Return the [x, y] coordinate for the center point of the cell that contains the specified text.  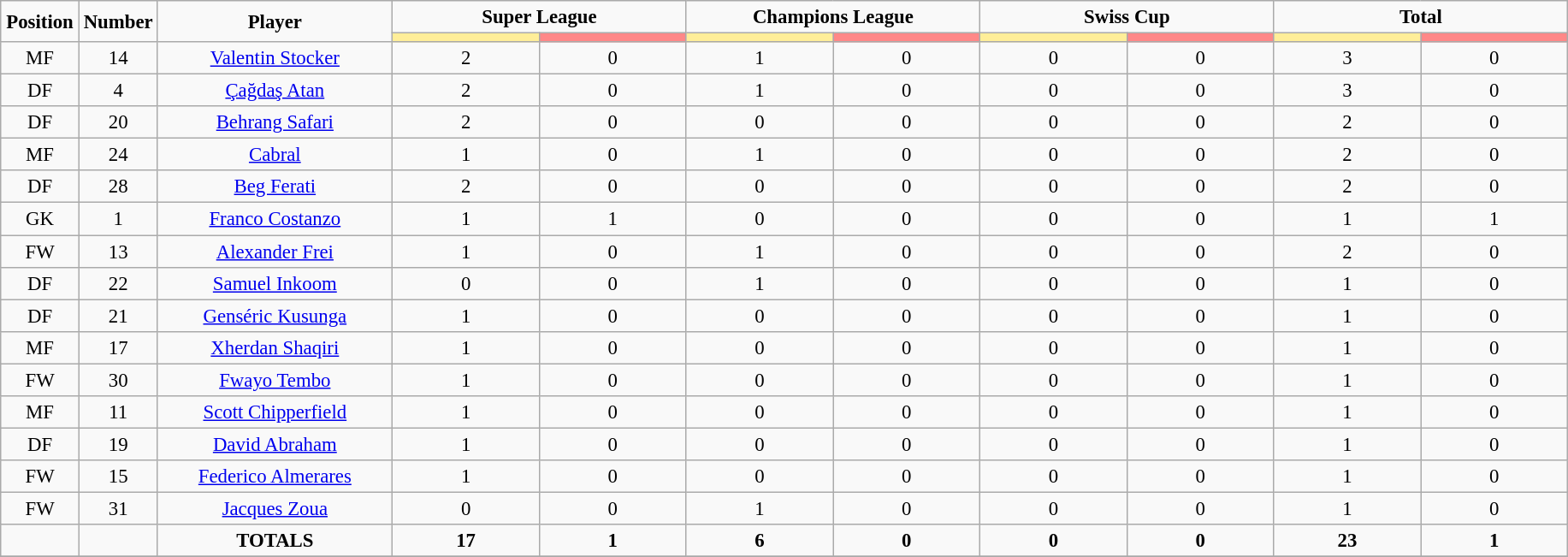
21 [118, 316]
Cabral [275, 155]
15 [118, 477]
22 [118, 283]
TOTALS [275, 541]
Xherdan Shaqiri [275, 347]
23 [1347, 541]
31 [118, 508]
Beg Ferati [275, 187]
Federico Almerares [275, 477]
Player [275, 21]
Champions League [833, 17]
Fwayo Tembo [275, 380]
30 [118, 380]
Scott Chipperfield [275, 412]
Total [1421, 17]
20 [118, 122]
Behrang Safari [275, 122]
11 [118, 412]
Valentin Stocker [275, 58]
Genséric Kusunga [275, 316]
4 [118, 91]
14 [118, 58]
Çağdaş Atan [275, 91]
Position [40, 21]
6 [760, 541]
Alexander Frei [275, 252]
Samuel Inkoom [275, 283]
Franco Costanzo [275, 219]
Super League [539, 17]
Number [118, 21]
David Abraham [275, 444]
Swiss Cup [1127, 17]
GK [40, 219]
24 [118, 155]
28 [118, 187]
Jacques Zoua [275, 508]
13 [118, 252]
19 [118, 444]
